Locate the cell with the specified text and output its (X, Y) center coordinate. 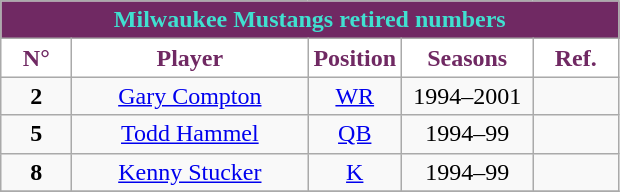
Kenny Stucker (190, 172)
Player (190, 58)
8 (36, 172)
Ref. (576, 58)
WR (355, 96)
Position (355, 58)
Gary Compton (190, 96)
1994–2001 (468, 96)
QB (355, 134)
5 (36, 134)
2 (36, 96)
Seasons (468, 58)
Todd Hammel (190, 134)
K (355, 172)
Milwaukee Mustangs retired numbers (310, 20)
N° (36, 58)
